Scan for the cell matching the given text and deliver its (x, y) coordinate at center. 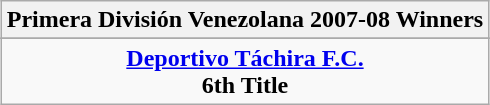
Primera División Venezolana 2007-08 Winners (245, 20)
Deportivo Táchira F.C.6th Title (245, 72)
